Provide the [x, y] coordinate of the cell's center where the given text is located.  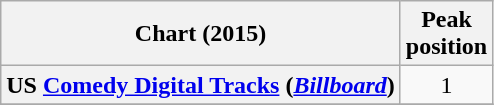
Chart (2015) [201, 34]
US Comedy Digital Tracks (Billboard) [201, 85]
1 [446, 85]
Peakposition [446, 34]
